Return the [x, y] coordinate for the center point of the cell that contains the specified text.  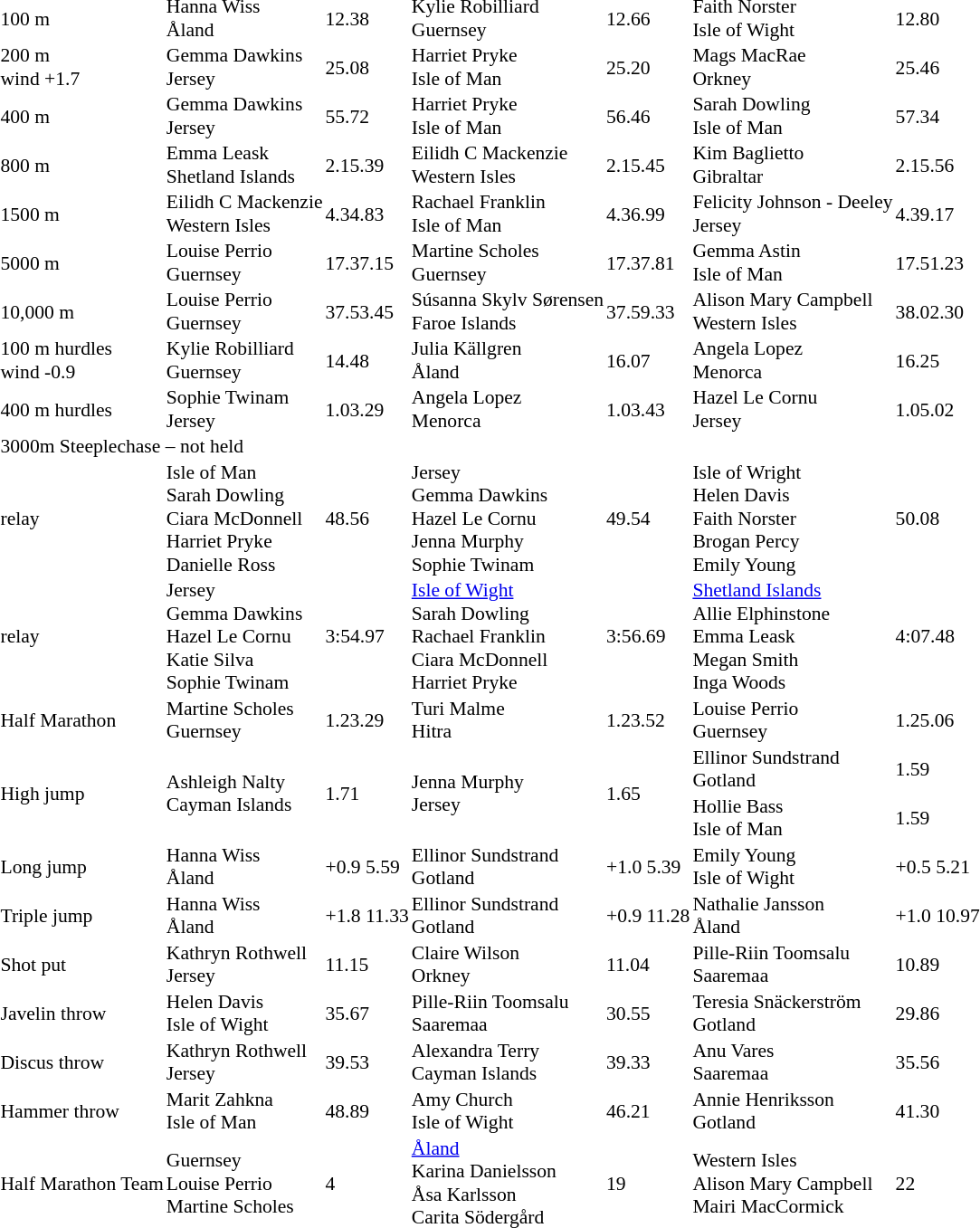
46.21 [648, 1110]
JerseyGemma DawkinsHazel Le CornuJenna MurphySophie Twinam [507, 519]
Nathalie JanssonÅland [793, 915]
37.59.33 [648, 311]
1.03.43 [648, 409]
48.56 [367, 519]
1.71 [367, 793]
2.15.39 [367, 165]
Ashleigh NaltyCayman Islands [244, 793]
Hollie BassIsle of Man [793, 817]
Emily YoungIsle of Wight [793, 866]
Súsanna Skylv SørensenFaroe Islands [507, 311]
49.54 [648, 519]
JerseyGemma DawkinsHazel Le CornuKatie SilvaSophie Twinam [244, 636]
Gemma AstinIsle of Man [793, 262]
Sarah DowlingIsle of Man [793, 116]
56.46 [648, 116]
+1.0 5.39 [648, 866]
1.03.29 [367, 409]
Kylie RobilliardGuernsey [244, 360]
Shetland IslandsAllie ElphinstoneEmma LeaskMegan SmithInga Woods [793, 636]
11.15 [367, 964]
+0.9 5.59 [367, 866]
Claire WilsonOrkney [507, 964]
25.20 [648, 67]
11.04 [648, 964]
Rachael FranklinIsle of Man [507, 214]
+0.9 11.28 [648, 915]
Emma LeaskShetland Islands [244, 165]
4.36.99 [648, 214]
37.53.45 [367, 311]
3:54.97 [367, 636]
Mags MacRaeOrkney [793, 67]
39.33 [648, 1061]
4.34.83 [367, 214]
Helen DavisIsle of Wight [244, 1013]
Julia KällgrenÅland [507, 360]
Isle of WightSarah DowlingRachael FranklinCiara McDonnellHarriet Pryke [507, 636]
Kim BagliettoGibraltar [793, 165]
Amy ChurchIsle of Wight [507, 1110]
1.65 [648, 793]
Anu VaresSaaremaa [793, 1061]
Alison Mary CampbellWestern Isles [793, 311]
14.48 [367, 360]
Alexandra TerryCayman Islands [507, 1061]
Jenna MurphyJersey [507, 793]
Sophie TwinamJersey [244, 409]
Isle of ManSarah DowlingCiara McDonnellHarriet PrykeDanielle Ross [244, 519]
Teresia SnäckerströmGotland [793, 1013]
Turi MalmeHitra [507, 719]
Felicity Johnson - DeeleyJersey [793, 214]
Annie HenrikssonGotland [793, 1110]
35.67 [367, 1013]
25.08 [367, 67]
+1.8 11.33 [367, 915]
3:56.69 [648, 636]
30.55 [648, 1013]
39.53 [367, 1061]
17.37.81 [648, 262]
Hazel Le CornuJersey [793, 409]
Marit ZahknaIsle of Man [244, 1110]
1.23.29 [367, 719]
17.37.15 [367, 262]
1.23.52 [648, 719]
16.07 [648, 360]
Isle of WrightHelen DavisFaith NorsterBrogan PercyEmily Young [793, 519]
48.89 [367, 1110]
2.15.45 [648, 165]
55.72 [367, 116]
